From the cell containing the given text, extract its center point as (x, y) coordinate. 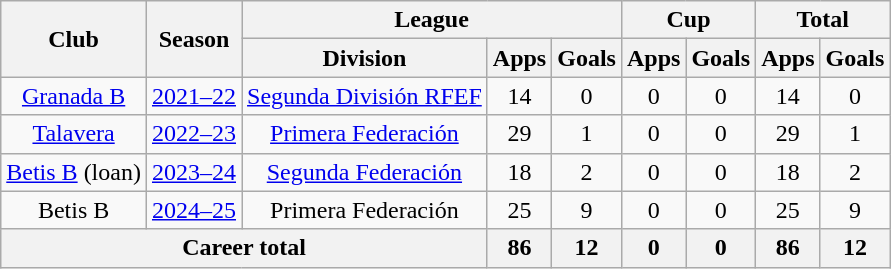
2023–24 (194, 172)
Betis B (loan) (74, 172)
Club (74, 39)
Cup (688, 20)
League (432, 20)
Segunda División RFEF (365, 96)
Season (194, 39)
2021–22 (194, 96)
Total (823, 20)
Talavera (74, 134)
Betis B (74, 210)
Division (365, 58)
Career total (244, 248)
Segunda Federación (365, 172)
2022–23 (194, 134)
2024–25 (194, 210)
Granada B (74, 96)
